Extract the (X, Y) coordinate from the center of the cell holding the provided text.  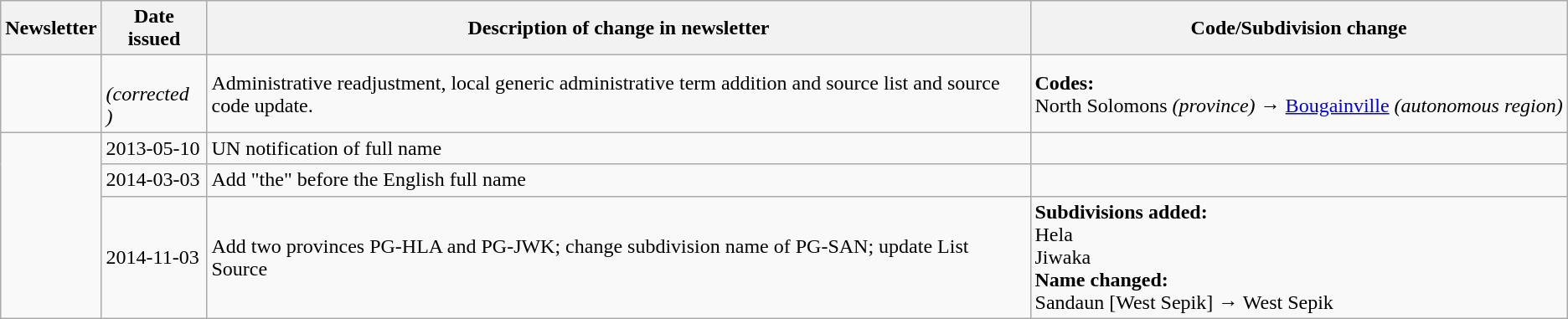
Administrative readjustment, local generic administrative term addition and source list and source code update. (618, 94)
Code/Subdivision change (1298, 28)
Date issued (154, 28)
Add two provinces PG-HLA and PG-JWK; change subdivision name of PG-SAN; update List Source (618, 257)
Add "the" before the English full name (618, 180)
UN notification of full name (618, 148)
Description of change in newsletter (618, 28)
Codes: North Solomons (province) → Bougainville (autonomous region) (1298, 94)
Subdivisions added: Hela JiwakaName changed: Sandaun [West Sepik] → West Sepik (1298, 257)
2014-11-03 (154, 257)
(corrected ) (154, 94)
2014-03-03 (154, 180)
2013-05-10 (154, 148)
Newsletter (51, 28)
